Provide the (X, Y) coordinate of the cell's center where the given text is located.  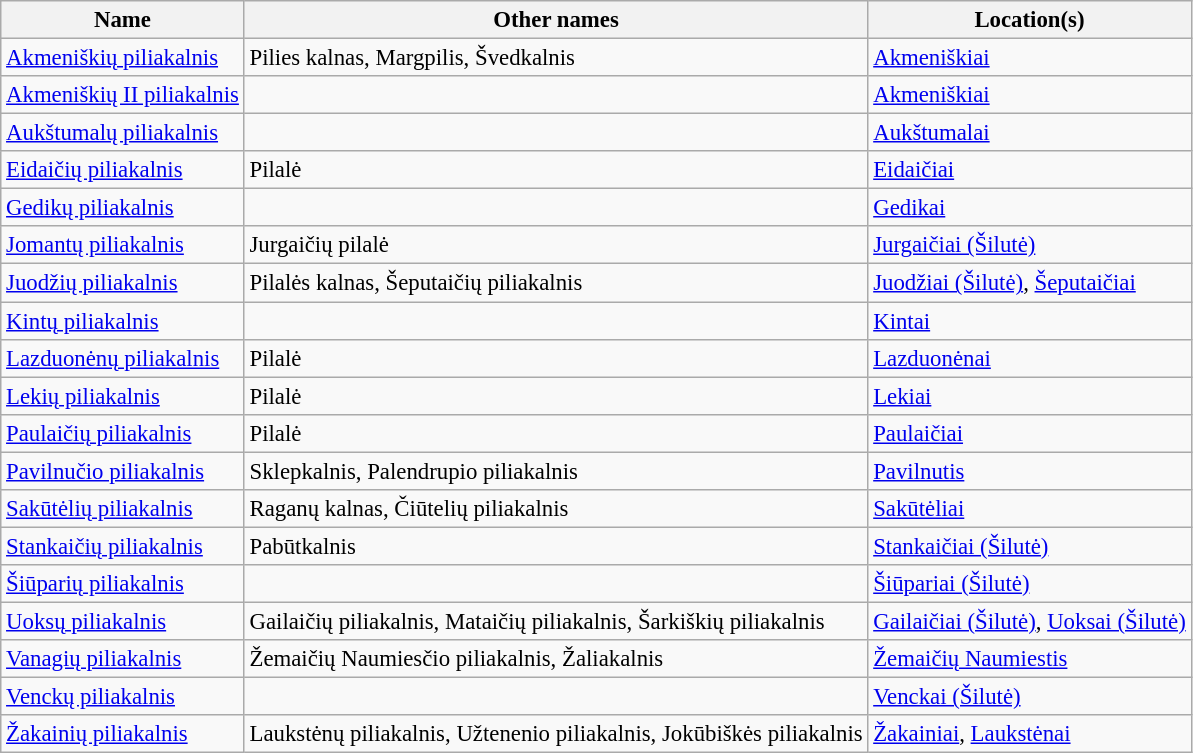
Gedikų piliakalnis (122, 208)
Juodžiai (Šilutė), Šeputaičiai (1030, 283)
Uoksų piliakalnis (122, 621)
Gailaičiai (Šilutė), Uoksai (Šilutė) (1030, 621)
Lazduonėnai (1030, 358)
Sklepkalnis, Palendrupio piliakalnis (556, 471)
Kintų piliakalnis (122, 321)
Eidaičių piliakalnis (122, 170)
Aukštumalai (1030, 133)
Laukstėnų piliakalnis, Užtenenio piliakalnis, Jokūbiškės piliakalnis (556, 734)
Lekiai (1030, 396)
Žakainių piliakalnis (122, 734)
Sakūtėliai (1030, 509)
Juodžių piliakalnis (122, 283)
Other names (556, 20)
Gailaičių piliakalnis, Mataičių piliakalnis, Šarkiškių piliakalnis (556, 621)
Pilies kalnas, Margpilis, Švedkalnis (556, 58)
Raganų kalnas, Čiūtelių piliakalnis (556, 509)
Pabūtkalnis (556, 546)
Jurgaičių pilalė (556, 245)
Name (122, 20)
Aukštumalų piliakalnis (122, 133)
Sakūtėlių piliakalnis (122, 509)
Jomantų piliakalnis (122, 245)
Gedikai (1030, 208)
Paulaičiai (1030, 433)
Pavilnučio piliakalnis (122, 471)
Lazduonėnų piliakalnis (122, 358)
Eidaičiai (1030, 170)
Venckai (Šilutė) (1030, 697)
Akmeniškių piliakalnis (122, 58)
Žemaičių Naumiesčio piliakalnis, Žaliakalnis (556, 659)
Šiūparių piliakalnis (122, 584)
Jurgaičiai (Šilutė) (1030, 245)
Paulaičių piliakalnis (122, 433)
Žakainiai, Laukstėnai (1030, 734)
Vanagių piliakalnis (122, 659)
Lekių piliakalnis (122, 396)
Šiūpariai (Šilutė) (1030, 584)
Kintai (1030, 321)
Stankaičiai (Šilutė) (1030, 546)
Žemaičių Naumiestis (1030, 659)
Stankaičių piliakalnis (122, 546)
Akmeniškių II piliakalnis (122, 95)
Pavilnutis (1030, 471)
Location(s) (1030, 20)
Venckų piliakalnis (122, 697)
Pilalės kalnas, Šeputaičių piliakalnis (556, 283)
